Provide the (x, y) coordinate of the cell's center where the given text is located.  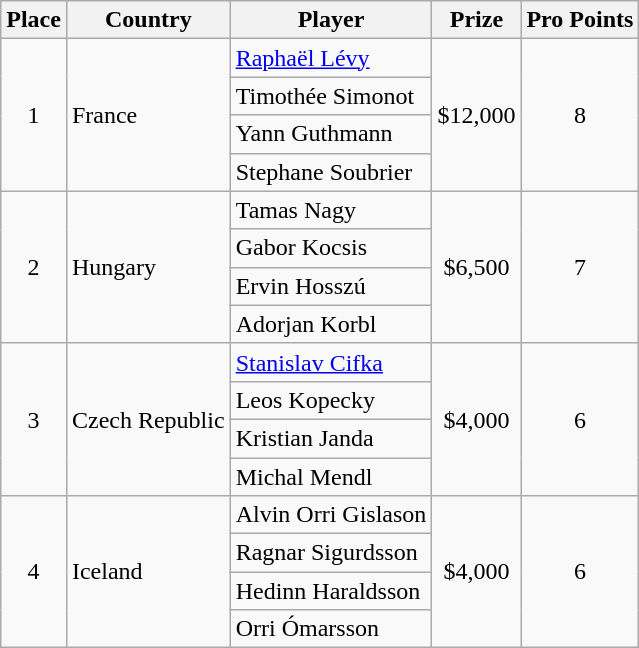
Kristian Janda (331, 438)
Leos Kopecky (331, 400)
4 (34, 572)
Stephane Soubrier (331, 172)
Player (331, 20)
Czech Republic (148, 419)
Orri Ómarsson (331, 629)
Tamas Nagy (331, 210)
1 (34, 115)
$12,000 (476, 115)
Stanislav Cifka (331, 362)
8 (580, 115)
3 (34, 419)
7 (580, 267)
Prize (476, 20)
$6,500 (476, 267)
Place (34, 20)
Timothée Simonot (331, 96)
Hedinn Haraldsson (331, 591)
France (148, 115)
Hungary (148, 267)
Raphaël Lévy (331, 58)
Gabor Kocsis (331, 248)
Alvin Orri Gislason (331, 515)
2 (34, 267)
Adorjan Korbl (331, 324)
Country (148, 20)
Pro Points (580, 20)
Yann Guthmann (331, 134)
Ervin Hosszú (331, 286)
Iceland (148, 572)
Ragnar Sigurdsson (331, 553)
Michal Mendl (331, 477)
